For the text-containing cell, return its midpoint in [x, y] coordinate format. 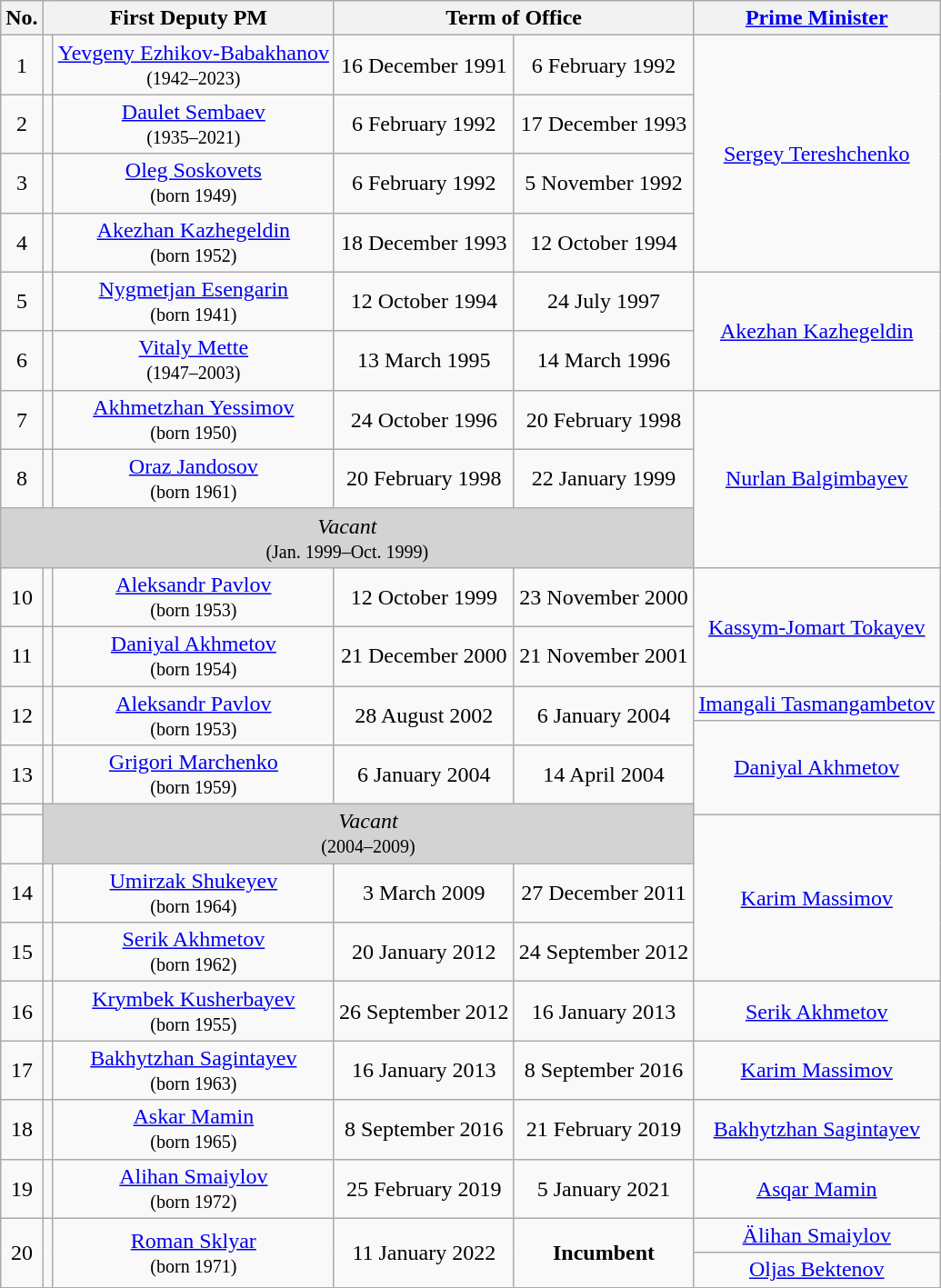
18 December 1993 [424, 242]
17 December 1993 [604, 124]
No. [22, 18]
6 [22, 360]
Älihan Smaiylov [816, 1235]
20 [22, 1253]
Serik Akhmetov [816, 1011]
12 October 1999 [424, 596]
Term of Office [513, 18]
24 July 1997 [604, 302]
24 September 2012 [604, 953]
14 [22, 893]
2 [22, 124]
Roman Sklyar(born 1971) [193, 1253]
12 [22, 714]
25 February 2019 [424, 1189]
Serik Akhmetov(born 1962) [193, 953]
5 January 2021 [604, 1189]
22 January 1999 [604, 478]
17 [22, 1071]
1 [22, 65]
16 [22, 1011]
20 January 2012 [424, 953]
Kassym-Jomart Tokayev [816, 626]
First Deputy PM [188, 18]
8 [22, 478]
Akezhan Kazhegeldin(born 1952) [193, 242]
28 August 2002 [424, 714]
Bakhytzhan Sagintayev(born 1963) [193, 1071]
Vitaly Mette(1947–2003) [193, 360]
5 [22, 302]
19 [22, 1189]
4 [22, 242]
Incumbent [604, 1253]
Prime Minister [816, 18]
7 [22, 420]
Askar Mamin(born 1965) [193, 1129]
24 October 1996 [424, 420]
11 [22, 656]
13 [22, 774]
Vacant (Jan. 1999–Oct. 1999) [347, 538]
Vacant (2004–2009) [368, 834]
Grigori Marchenko(born 1959) [193, 774]
21 February 2019 [604, 1129]
27 December 2011 [604, 893]
Krymbek Kusherbayev(born 1955) [193, 1011]
Daulet Sembaev(1935–2021) [193, 124]
10 [22, 596]
Akhmetzhan Yessimov(born 1950) [193, 420]
26 September 2012 [424, 1011]
23 November 2000 [604, 596]
Oleg Soskovets(born 1949) [193, 184]
Nurlan Balgimbayev [816, 478]
3 March 2009 [424, 893]
Daniyal Akhmetov [816, 767]
Bakhytzhan Sagintayev [816, 1129]
3 [22, 184]
16 December 1991 [424, 65]
Asqar Mamin [816, 1189]
Yevgeny Ezhikov-Babakhanov(1942–2023) [193, 65]
Akezhan Kazhegeldin [816, 331]
Imangali Tasmangambetov [816, 703]
Daniyal Akhmetov(born 1954) [193, 656]
Oraz Jandosov(born 1961) [193, 478]
14 April 2004 [604, 774]
Nygmetjan Esengarin(born 1941) [193, 302]
15 [22, 953]
14 March 1996 [604, 360]
Sergey Tereshchenko [816, 154]
5 November 1992 [604, 184]
Umirzak Shukeyev(born 1964) [193, 893]
18 [22, 1129]
21 November 2001 [604, 656]
11 January 2022 [424, 1253]
Oljas Bektenov [816, 1270]
Alihan Smaiylov(born 1972) [193, 1189]
13 March 1995 [424, 360]
21 December 2000 [424, 656]
